Return the (X, Y) coordinate for the center point of the cell that contains the specified text.  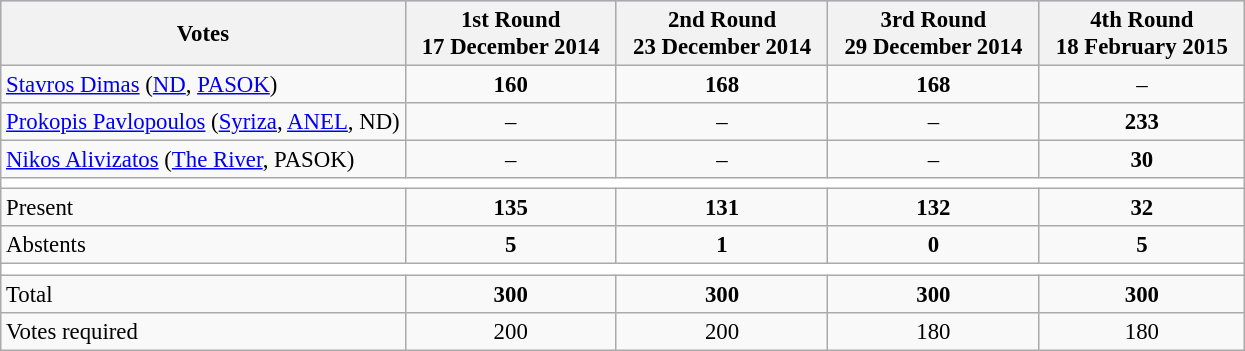
32 (1142, 208)
160 (510, 85)
3rd Round 29 December 2014 (934, 34)
2nd Round 23 December 2014 (722, 34)
135 (510, 208)
Votes (203, 34)
132 (934, 208)
30 (1142, 160)
1st Round 17 December 2014 (510, 34)
1 (722, 245)
131 (722, 208)
4th Round 18 February 2015 (1142, 34)
Abstents (203, 245)
Present (203, 208)
Prokopis Pavlopoulos (Syriza, ANEL, ND) (203, 122)
Votes required (203, 331)
Nikos Alivizatos (The River, PASOK) (203, 160)
Total (203, 294)
Stavros Dimas (ND, PASOK) (203, 85)
233 (1142, 122)
0 (934, 245)
